Scan for the cell matching the given text and deliver its (x, y) coordinate at center. 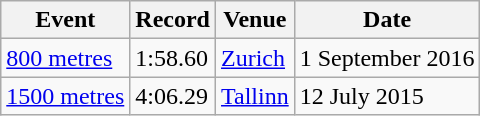
800 metres (66, 58)
Zurich (256, 58)
Event (66, 20)
Record (173, 20)
Tallinn (256, 96)
1:58.60 (173, 58)
12 July 2015 (387, 96)
1500 metres (66, 96)
1 September 2016 (387, 58)
Venue (256, 20)
4:06.29 (173, 96)
Date (387, 20)
